Extract the (X, Y) coordinate from the center of the cell holding the provided text.  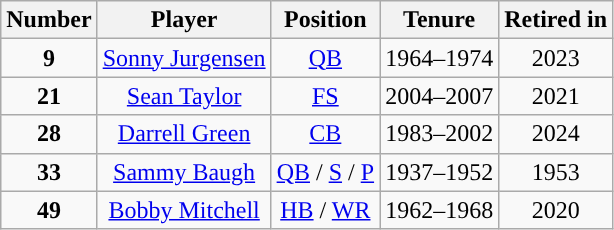
Player (184, 20)
1964–1974 (440, 58)
1962–1968 (440, 210)
CB (325, 134)
Number (49, 20)
2004–2007 (440, 96)
Position (325, 20)
HB / WR (325, 210)
Retired in (556, 20)
Tenure (440, 20)
1983–2002 (440, 134)
Bobby Mitchell (184, 210)
Sammy Baugh (184, 172)
QB (325, 58)
33 (49, 172)
9 (49, 58)
2020 (556, 210)
2023 (556, 58)
2021 (556, 96)
28 (49, 134)
1937–1952 (440, 172)
QB / S / P (325, 172)
21 (49, 96)
49 (49, 210)
Darrell Green (184, 134)
2024 (556, 134)
1953 (556, 172)
Sean Taylor (184, 96)
FS (325, 96)
Sonny Jurgensen (184, 58)
